Search for the cell housing the specified text and yield its [X, Y] center coordinate. 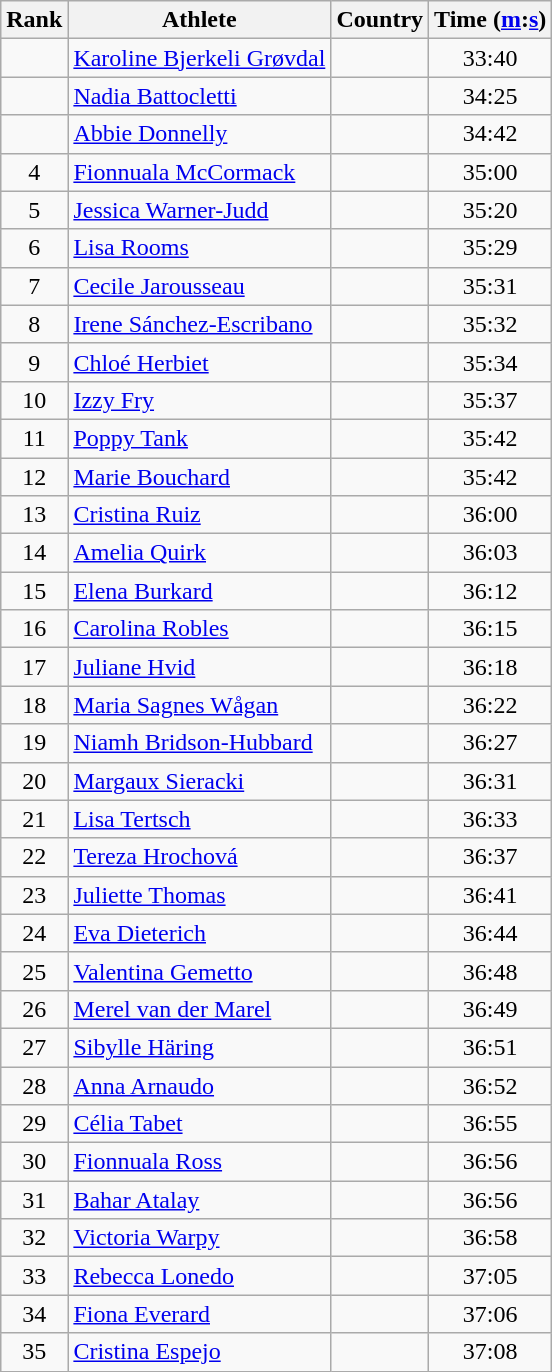
Cecile Jarousseau [200, 286]
26 [34, 1009]
35:34 [490, 362]
37:08 [490, 1352]
12 [34, 477]
Rebecca Lonedo [200, 1276]
Bahar Atalay [200, 1200]
Abbie Donnelly [200, 134]
29 [34, 1124]
Fionnuala McCormack [200, 172]
28 [34, 1085]
Anna Arnaudo [200, 1085]
7 [34, 286]
36:41 [490, 895]
Valentina Gemetto [200, 971]
33 [34, 1276]
35:31 [490, 286]
6 [34, 248]
Irene Sánchez-Escribano [200, 324]
Niamh Bridson-Hubbard [200, 743]
19 [34, 743]
36:55 [490, 1124]
37:05 [490, 1276]
Fiona Everard [200, 1314]
Victoria Warpy [200, 1238]
36:15 [490, 629]
36:12 [490, 591]
9 [34, 362]
Elena Burkard [200, 591]
35:00 [490, 172]
Country [380, 20]
Jessica Warner-Judd [200, 210]
34 [34, 1314]
Cristina Ruiz [200, 515]
34:25 [490, 96]
18 [34, 705]
Célia Tabet [200, 1124]
36:18 [490, 667]
Chloé Herbiet [200, 362]
Rank [34, 20]
Juliane Hvid [200, 667]
Lisa Tertsch [200, 819]
22 [34, 857]
Nadia Battocletti [200, 96]
36:44 [490, 933]
35:29 [490, 248]
35:32 [490, 324]
Fionnuala Ross [200, 1162]
Merel van der Marel [200, 1009]
Carolina Robles [200, 629]
Amelia Quirk [200, 553]
Time (m:s) [490, 20]
36:37 [490, 857]
35 [34, 1352]
Maria Sagnes Wågan [200, 705]
30 [34, 1162]
34:42 [490, 134]
Tereza Hrochová [200, 857]
Lisa Rooms [200, 248]
Juliette Thomas [200, 895]
17 [34, 667]
36:00 [490, 515]
13 [34, 515]
36:27 [490, 743]
Eva Dieterich [200, 933]
25 [34, 971]
32 [34, 1238]
8 [34, 324]
36:49 [490, 1009]
36:03 [490, 553]
36:52 [490, 1085]
20 [34, 781]
10 [34, 400]
11 [34, 438]
Athlete [200, 20]
Karoline Bjerkeli Grøvdal [200, 58]
31 [34, 1200]
36:33 [490, 819]
36:31 [490, 781]
15 [34, 591]
36:58 [490, 1238]
35:20 [490, 210]
Margaux Sieracki [200, 781]
Cristina Espejo [200, 1352]
Marie Bouchard [200, 477]
35:37 [490, 400]
5 [34, 210]
Poppy Tank [200, 438]
4 [34, 172]
27 [34, 1047]
33:40 [490, 58]
37:06 [490, 1314]
36:48 [490, 971]
16 [34, 629]
Izzy Fry [200, 400]
36:51 [490, 1047]
14 [34, 553]
24 [34, 933]
21 [34, 819]
36:22 [490, 705]
Sibylle Häring [200, 1047]
23 [34, 895]
